Capture the cell that displays the provided text and extract its (x, y) central coordinate. 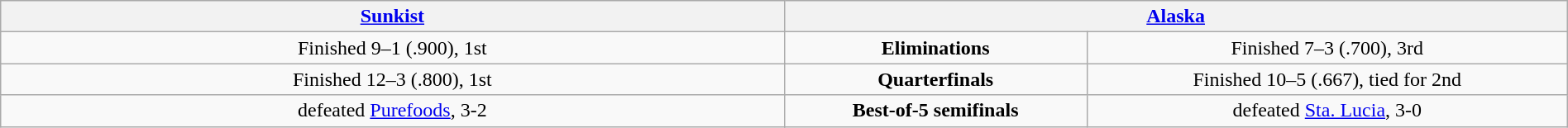
Quarterfinals (935, 79)
Eliminations (935, 48)
Sunkist (392, 17)
Finished 9–1 (.900), 1st (392, 48)
Finished 10–5 (.667), tied for 2nd (1327, 79)
Best-of-5 semifinals (935, 111)
Finished 12–3 (.800), 1st (392, 79)
Alaska (1176, 17)
defeated Purefoods, 3-2 (392, 111)
defeated Sta. Lucia, 3-0 (1327, 111)
Finished 7–3 (.700), 3rd (1327, 48)
